Detect which cell encompasses the target text, then output its (X, Y) center coordinate. 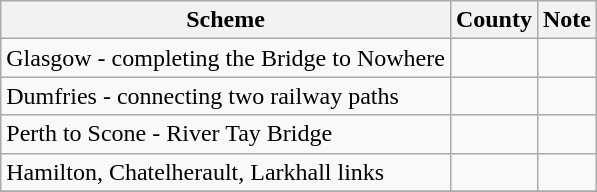
Scheme (226, 20)
Glasgow - completing the Bridge to Nowhere (226, 58)
County (494, 20)
Perth to Scone - River Tay Bridge (226, 134)
Hamilton, Chatelherault, Larkhall links (226, 172)
Dumfries - connecting two railway paths (226, 96)
Note (566, 20)
